Provide the (X, Y) coordinate of the cell's center where the given text is located.  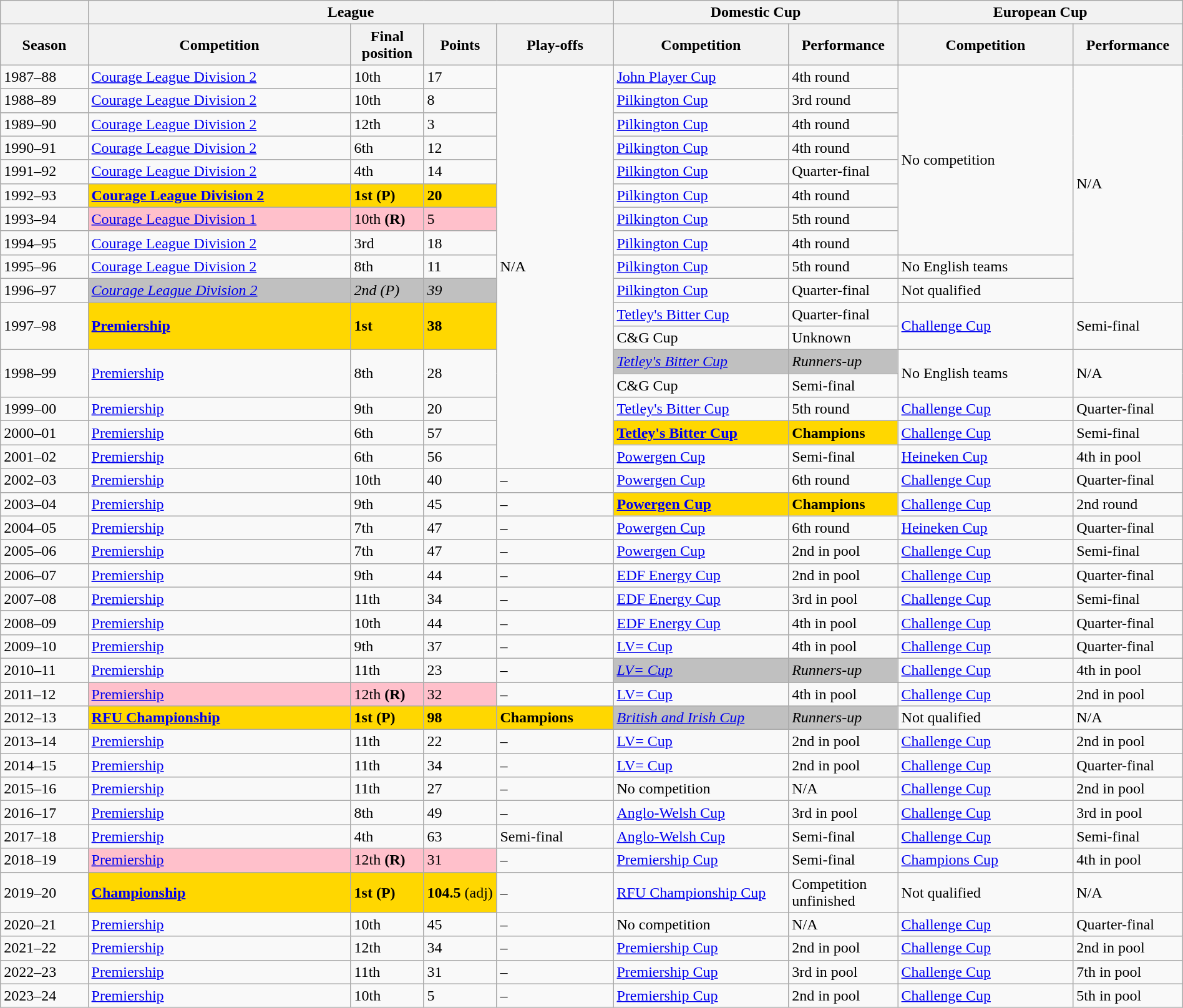
98 (460, 718)
8 (460, 100)
38 (460, 326)
57 (460, 433)
1993–94 (44, 219)
1991–92 (44, 172)
RFU Championship (220, 718)
17 (460, 77)
2020–21 (44, 924)
11 (460, 266)
1990–91 (44, 148)
Competition unfinished (844, 892)
Unknown (844, 338)
2003–04 (44, 504)
23 (460, 670)
3rd (387, 243)
56 (460, 457)
1996–97 (44, 290)
Courage League Division 1 (220, 219)
2012–13 (44, 718)
1992–93 (44, 195)
2007–08 (44, 599)
32 (460, 694)
27 (460, 789)
10th (R) (387, 219)
John Player Cup (701, 77)
2014–15 (44, 765)
RFU Championship Cup (701, 892)
2010–11 (44, 670)
1998–99 (44, 374)
1999–00 (44, 409)
2001–02 (44, 457)
Domestic Cup (756, 12)
2022–23 (44, 972)
League (351, 12)
2005–06 (44, 551)
3 (460, 124)
2002–03 (44, 480)
18 (460, 243)
2016–17 (44, 813)
104.5 (adj) (460, 892)
2006–07 (44, 575)
37 (460, 646)
49 (460, 813)
Points (460, 45)
14 (460, 172)
British and Irish Cup (701, 718)
1988–89 (44, 100)
2013–14 (44, 742)
2015–16 (44, 789)
2021–22 (44, 948)
2004–05 (44, 528)
2008–09 (44, 623)
2017–18 (44, 836)
12 (460, 148)
2nd round (1128, 504)
Season (44, 45)
Play-offs (555, 45)
2019–20 (44, 892)
28 (460, 374)
3rd round (844, 100)
63 (460, 836)
European Cup (1040, 12)
2018–19 (44, 860)
Champions Cup (986, 860)
22 (460, 742)
5th in pool (1128, 996)
1987–88 (44, 77)
2023–24 (44, 996)
40 (460, 480)
7th in pool (1128, 972)
1995–96 (44, 266)
Final position (387, 45)
39 (460, 290)
2009–10 (44, 646)
2011–12 (44, 694)
Championship (220, 892)
1989–90 (44, 124)
1994–95 (44, 243)
1st (387, 326)
2000–01 (44, 433)
2nd (P) (387, 290)
1997–98 (44, 326)
